Identify which cell holds the provided text, then report its [X, Y] central coordinate. 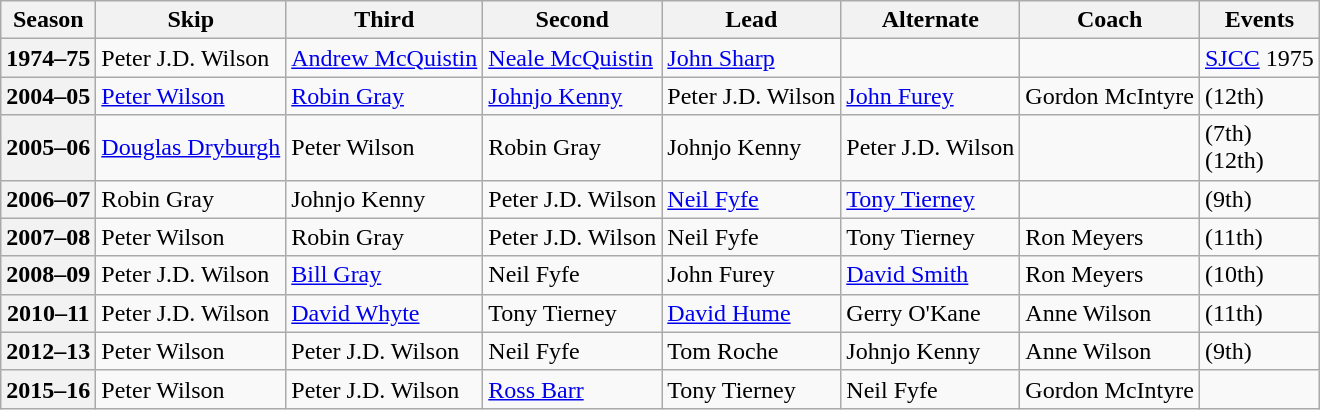
Bill Gray [384, 275]
Tom Roche [752, 351]
2008–09 [48, 275]
(7th) (12th) [1259, 148]
2007–08 [48, 237]
1974–75 [48, 58]
Coach [1110, 20]
Third [384, 20]
SJCC 1975 [1259, 58]
David Whyte [384, 313]
Alternate [930, 20]
Andrew McQuistin [384, 58]
John Sharp [752, 58]
David Hume [752, 313]
Douglas Dryburgh [191, 148]
(10th) [1259, 275]
2015–16 [48, 389]
David Smith [930, 275]
2004–05 [48, 96]
Ross Barr [572, 389]
2010–11 [48, 313]
Season [48, 20]
Neale McQuistin [572, 58]
Lead [752, 20]
(12th) [1259, 96]
Skip [191, 20]
2005–06 [48, 148]
Gerry O'Kane [930, 313]
2006–07 [48, 199]
Events [1259, 20]
Second [572, 20]
2012–13 [48, 351]
